Detect which cell encompasses the target text, then output its (x, y) center coordinate. 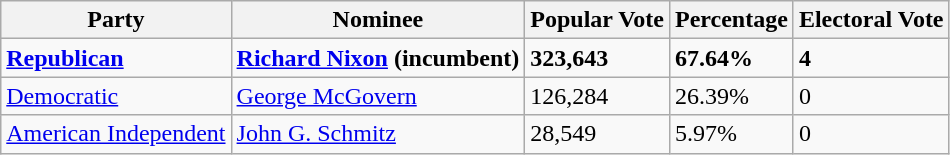
Richard Nixon (incumbent) (378, 58)
126,284 (598, 96)
4 (871, 58)
Republican (116, 58)
George McGovern (378, 96)
323,643 (598, 58)
John G. Schmitz (378, 134)
5.97% (731, 134)
Party (116, 20)
67.64% (731, 58)
Nominee (378, 20)
26.39% (731, 96)
Electoral Vote (871, 20)
28,549 (598, 134)
Percentage (731, 20)
American Independent (116, 134)
Popular Vote (598, 20)
Democratic (116, 96)
